Determine the (x, y) coordinate at the center of the cell enclosing the given text.  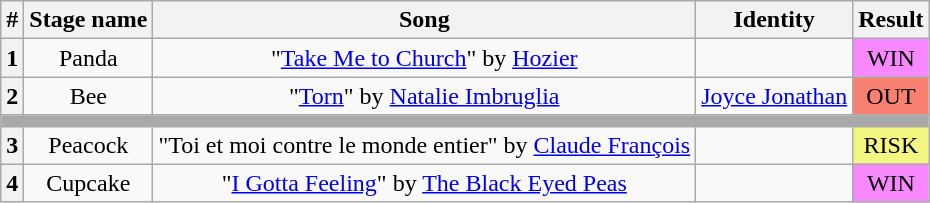
"Torn" by Natalie Imbruglia (424, 96)
Cupcake (88, 183)
Panda (88, 58)
Bee (88, 96)
"I Gotta Feeling" by The Black Eyed Peas (424, 183)
2 (12, 96)
"Toi et moi contre le monde entier" by Claude François (424, 145)
Song (424, 20)
Peacock (88, 145)
RISK (891, 145)
Result (891, 20)
4 (12, 183)
OUT (891, 96)
3 (12, 145)
"Take Me to Church" by Hozier (424, 58)
# (12, 20)
Identity (774, 20)
1 (12, 58)
Joyce Jonathan (774, 96)
Stage name (88, 20)
